From the cell containing the given text, extract its center point as (X, Y) coordinate. 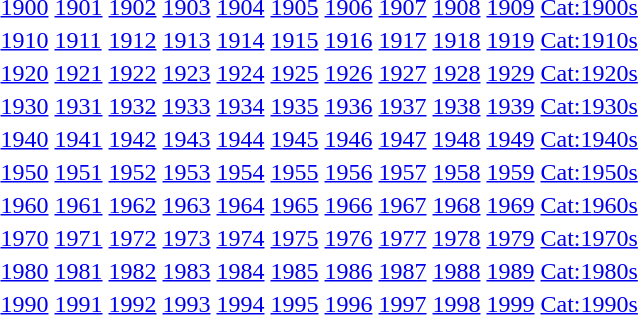
1969 (510, 205)
1985 (294, 271)
1973 (186, 238)
1912 (132, 40)
1917 (402, 40)
1946 (348, 139)
1951 (78, 172)
1977 (402, 238)
1911 (78, 40)
1924 (240, 73)
1978 (456, 238)
1989 (510, 271)
1933 (186, 106)
1929 (510, 73)
1927 (402, 73)
1966 (348, 205)
1987 (402, 271)
1941 (78, 139)
1937 (402, 106)
1955 (294, 172)
1914 (240, 40)
1956 (348, 172)
1953 (186, 172)
1974 (240, 238)
1976 (348, 238)
1942 (132, 139)
1931 (78, 106)
1958 (456, 172)
1963 (186, 205)
1935 (294, 106)
1967 (402, 205)
1971 (78, 238)
1915 (294, 40)
1981 (78, 271)
1982 (132, 271)
1939 (510, 106)
1934 (240, 106)
1988 (456, 271)
1979 (510, 238)
1918 (456, 40)
1983 (186, 271)
1944 (240, 139)
1959 (510, 172)
1975 (294, 238)
1916 (348, 40)
1913 (186, 40)
1947 (402, 139)
1928 (456, 73)
1949 (510, 139)
1961 (78, 205)
1984 (240, 271)
1948 (456, 139)
1957 (402, 172)
1921 (78, 73)
1954 (240, 172)
1932 (132, 106)
1925 (294, 73)
1923 (186, 73)
1952 (132, 172)
1965 (294, 205)
1938 (456, 106)
1968 (456, 205)
1919 (510, 40)
1986 (348, 271)
1945 (294, 139)
1943 (186, 139)
1926 (348, 73)
1964 (240, 205)
1936 (348, 106)
1962 (132, 205)
1922 (132, 73)
1972 (132, 238)
